Determine the (x, y) coordinate at the center of the cell enclosing the given text.  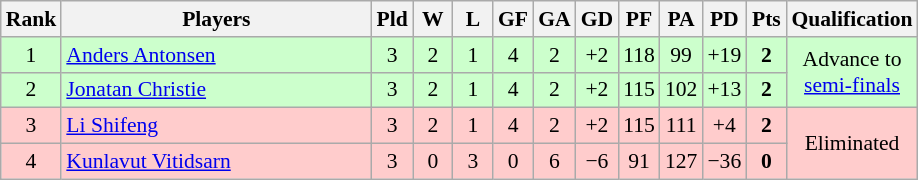
−6 (598, 162)
102 (682, 90)
GF (513, 19)
Li Shifeng (216, 126)
127 (682, 162)
Jonatan Christie (216, 90)
118 (639, 55)
PD (724, 19)
Kunlavut Vitidsarn (216, 162)
PF (639, 19)
6 (554, 162)
W (433, 19)
Pld (392, 19)
99 (682, 55)
Eliminated (852, 144)
91 (639, 162)
+4 (724, 126)
Pts (766, 19)
PA (682, 19)
GA (554, 19)
111 (682, 126)
+19 (724, 55)
Anders Antonsen (216, 55)
Advance to semi-finals (852, 72)
Qualification (852, 19)
GD (598, 19)
−36 (724, 162)
+13 (724, 90)
Players (216, 19)
Rank (32, 19)
L (473, 19)
